Identify which cell holds the provided text, then report its [X, Y] central coordinate. 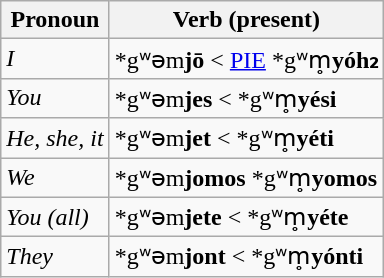
*gʷəmjet < *gʷm̥yéti [246, 138]
*gʷəmjō < PIE *gʷm̥yóh₂ [246, 59]
You (all) [55, 217]
We [55, 178]
He, she, it [55, 138]
I [55, 59]
*gʷəmjont < *gʷm̥yónti [246, 257]
Verb (present) [246, 20]
Pronoun [55, 20]
*gʷəmjomos *gʷm̥yomos [246, 178]
They [55, 257]
*gʷəmjete < *gʷm̥yéte [246, 217]
*gʷəmjes < *gʷm̥yési [246, 98]
You [55, 98]
